Return the (x, y) coordinate for the center point of the cell that contains the specified text.  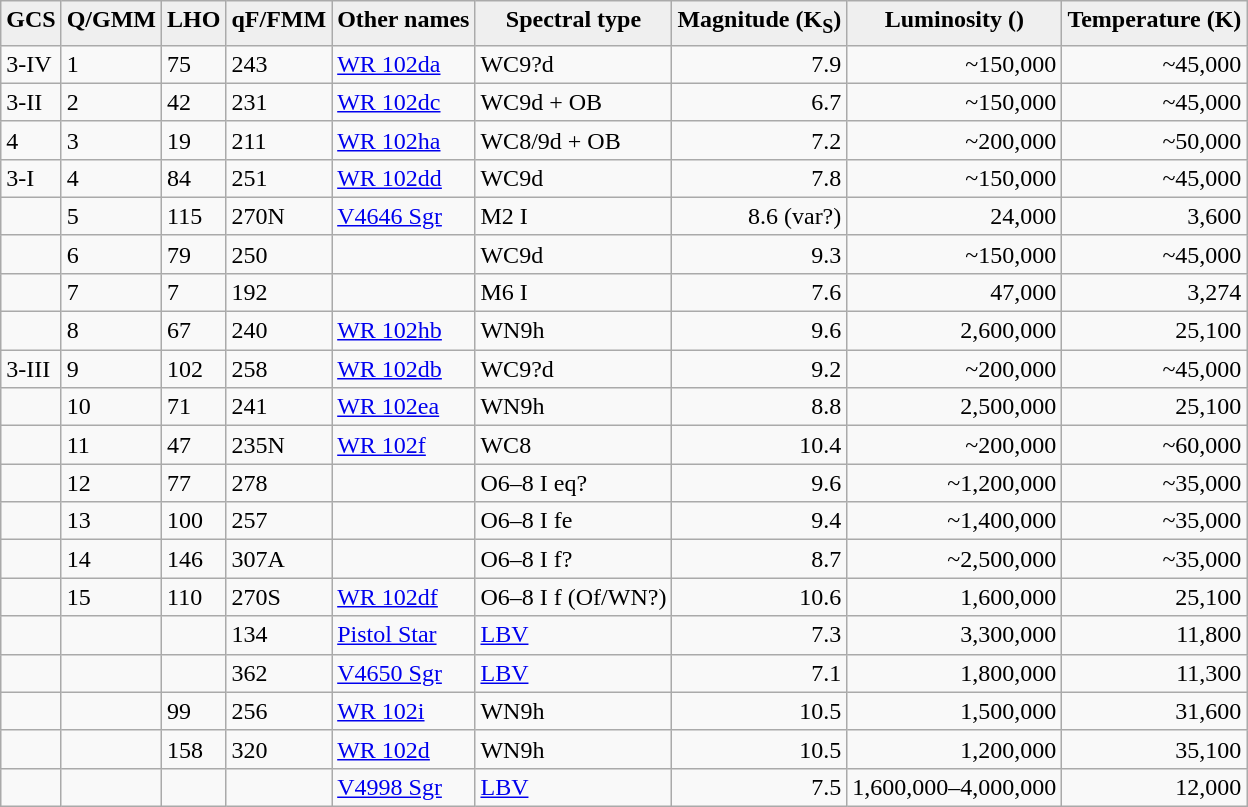
241 (279, 407)
2 (111, 102)
WR 102ha (404, 140)
3,600 (1154, 216)
257 (279, 521)
211 (279, 140)
9.4 (760, 521)
WR 102da (404, 64)
7.6 (760, 292)
158 (194, 749)
307A (279, 559)
Pistol Star (404, 635)
192 (279, 292)
270S (279, 597)
WR 102hb (404, 331)
V4646 Sgr (404, 216)
7.9 (760, 64)
Temperature (K) (1154, 23)
14 (111, 559)
1,600,000–4,000,000 (954, 787)
1 (111, 64)
134 (279, 635)
9.3 (760, 254)
WC9d + OB (574, 102)
WR 102i (404, 711)
75 (194, 64)
Magnitude (KS) (760, 23)
O6–8 I f? (574, 559)
79 (194, 254)
67 (194, 331)
2,600,000 (954, 331)
Other names (404, 23)
270N (279, 216)
12 (111, 483)
278 (279, 483)
3 (111, 140)
~1,400,000 (954, 521)
O6–8 I eq? (574, 483)
12,000 (1154, 787)
LHO (194, 23)
7.5 (760, 787)
258 (279, 369)
84 (194, 178)
110 (194, 597)
WC8 (574, 445)
WR 102df (404, 597)
250 (279, 254)
Q/GMM (111, 23)
1,500,000 (954, 711)
1,800,000 (954, 673)
WC8/9d + OB (574, 140)
Spectral type (574, 23)
24,000 (954, 216)
6 (111, 254)
3,300,000 (954, 635)
11,800 (1154, 635)
146 (194, 559)
qF/FMM (279, 23)
V4650 Sgr (404, 673)
235N (279, 445)
11 (111, 445)
7.3 (760, 635)
77 (194, 483)
3-IV (31, 64)
320 (279, 749)
10 (111, 407)
WR 102ea (404, 407)
19 (194, 140)
115 (194, 216)
WR 102d (404, 749)
10.4 (760, 445)
102 (194, 369)
243 (279, 64)
5 (111, 216)
47,000 (954, 292)
251 (279, 178)
7.8 (760, 178)
1,600,000 (954, 597)
~50,000 (1154, 140)
WR 102dd (404, 178)
M6 I (574, 292)
WR 102db (404, 369)
GCS (31, 23)
256 (279, 711)
8 (111, 331)
WR 102f (404, 445)
Luminosity () (954, 23)
~2,500,000 (954, 559)
O6–8 I f (Of/WN?) (574, 597)
13 (111, 521)
231 (279, 102)
47 (194, 445)
8.8 (760, 407)
7.1 (760, 673)
7.2 (760, 140)
WR 102dc (404, 102)
240 (279, 331)
~1,200,000 (954, 483)
35,100 (1154, 749)
42 (194, 102)
M2 I (574, 216)
10.6 (760, 597)
3-I (31, 178)
~60,000 (1154, 445)
3-III (31, 369)
15 (111, 597)
8.7 (760, 559)
3-II (31, 102)
31,600 (1154, 711)
O6–8 I fe (574, 521)
99 (194, 711)
8.6 (var?) (760, 216)
71 (194, 407)
3,274 (1154, 292)
1,200,000 (954, 749)
9 (111, 369)
100 (194, 521)
2,500,000 (954, 407)
6.7 (760, 102)
11,300 (1154, 673)
V4998 Sgr (404, 787)
9.2 (760, 369)
362 (279, 673)
